For the text-containing cell, return its midpoint in [X, Y] coordinate format. 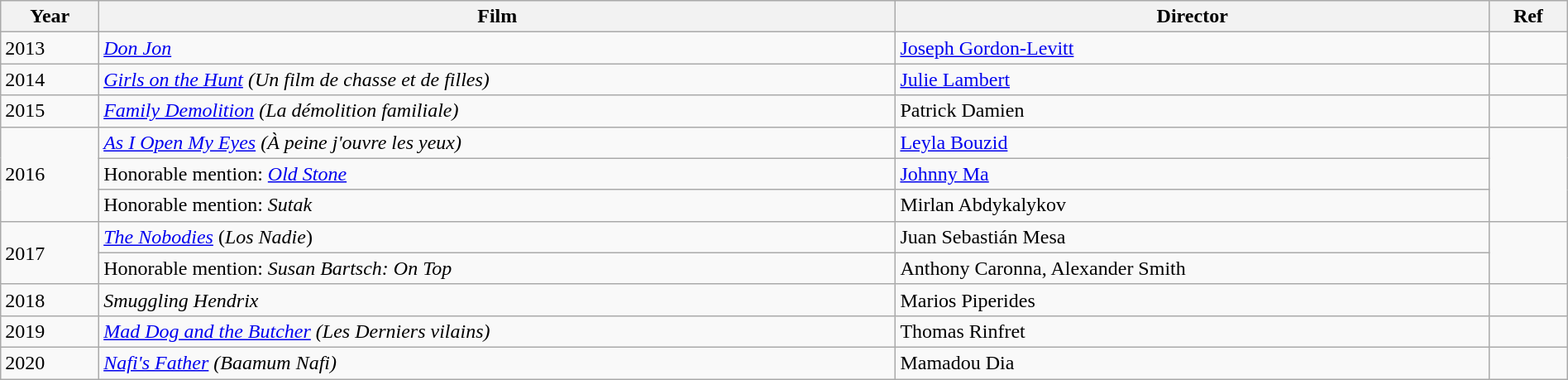
2015 [50, 111]
Honorable mention: Sutak [498, 205]
Juan Sebastián Mesa [1193, 237]
Director [1193, 17]
Don Jon [498, 48]
Mirlan Abdykalykov [1193, 205]
Honorable mention: Old Stone [498, 174]
Girls on the Hunt (Un film de chasse et de filles) [498, 79]
Patrick Damien [1193, 111]
Julie Lambert [1193, 79]
Family Demolition (La démolition familiale) [498, 111]
Marios Piperides [1193, 300]
Joseph Gordon-Levitt [1193, 48]
Honorable mention: Susan Bartsch: On Top [498, 268]
Leyla Bouzid [1193, 142]
As I Open My Eyes (À peine j'ouvre les yeux) [498, 142]
Nafi's Father (Baamum Nafi) [498, 363]
Thomas Rinfret [1193, 331]
2016 [50, 174]
Mamadou Dia [1193, 363]
2014 [50, 79]
Year [50, 17]
2020 [50, 363]
2013 [50, 48]
Ref [1528, 17]
The Nobodies (Los Nadie) [498, 237]
Anthony Caronna, Alexander Smith [1193, 268]
Johnny Ma [1193, 174]
2018 [50, 300]
2019 [50, 331]
2017 [50, 253]
Mad Dog and the Butcher (Les Derniers vilains) [498, 331]
Film [498, 17]
Smuggling Hendrix [498, 300]
